Search for the cell housing the specified text and yield its [x, y] center coordinate. 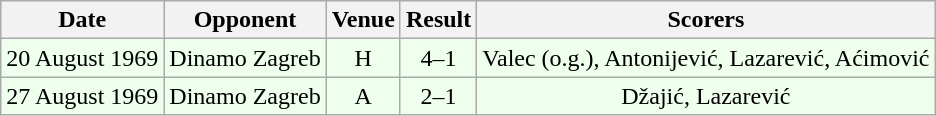
Opponent [245, 20]
Result [438, 20]
H [363, 58]
Džajić, Lazarević [706, 96]
Valec (o.g.), Antonijević, Lazarević, Aćimović [706, 58]
27 August 1969 [82, 96]
2–1 [438, 96]
4–1 [438, 58]
A [363, 96]
Scorers [706, 20]
Venue [363, 20]
20 August 1969 [82, 58]
Date [82, 20]
